Find where the given text appears and provide that cell's center as (x, y) coordinate. 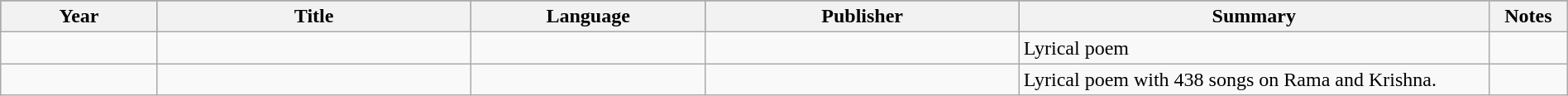
Summary (1254, 17)
Title (314, 17)
Lyrical poem (1254, 48)
Lyrical poem with 438 songs on Rama and Krishna. (1254, 79)
Publisher (862, 17)
Year (79, 17)
Notes (1528, 17)
Language (588, 17)
